Find where the given text appears and provide that cell's center as (X, Y) coordinate. 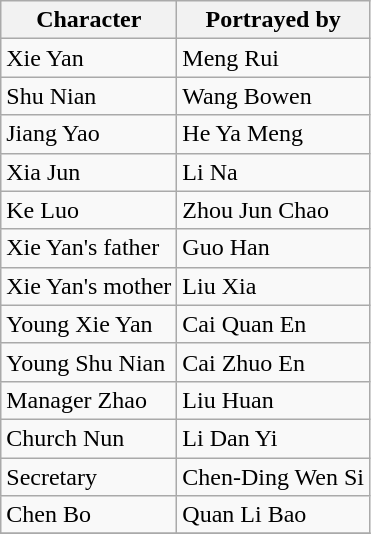
Liu Xia (274, 286)
Manager Zhao (89, 400)
Chen-Ding Wen Si (274, 477)
Li Dan Yi (274, 438)
Church Nun (89, 438)
Portrayed by (274, 20)
Shu Nian (89, 96)
Cai Zhuo En (274, 362)
Ke Luo (89, 210)
Wang Bowen (274, 96)
Young Xie Yan (89, 324)
Jiang Yao (89, 134)
Zhou Jun Chao (274, 210)
Young Shu Nian (89, 362)
Secretary (89, 477)
Chen Bo (89, 515)
Meng Rui (274, 58)
Li Na (274, 172)
Guo Han (274, 248)
He Ya Meng (274, 134)
Quan Li Bao (274, 515)
Xie Yan (89, 58)
Xia Jun (89, 172)
Xie Yan's father (89, 248)
Cai Quan En (274, 324)
Liu Huan (274, 400)
Xie Yan's mother (89, 286)
Character (89, 20)
